From the cell containing the given text, extract its center point as (X, Y) coordinate. 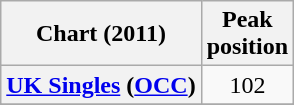
Chart (2011) (101, 34)
102 (247, 85)
Peakposition (247, 34)
UK Singles (OCC) (101, 85)
